Return the (x, y) coordinate for the center point of the cell that contains the specified text.  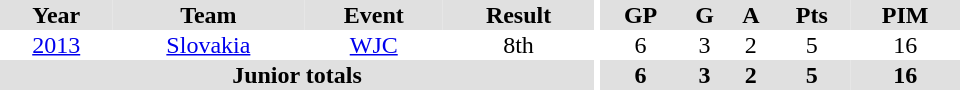
Year (56, 15)
Pts (812, 15)
PIM (905, 15)
Result (518, 15)
Slovakia (208, 45)
Junior totals (297, 75)
A (750, 15)
GP (641, 15)
G (705, 15)
WJC (374, 45)
Team (208, 15)
2013 (56, 45)
8th (518, 45)
Event (374, 15)
